Return [X, Y] of the center of cell containing provided text 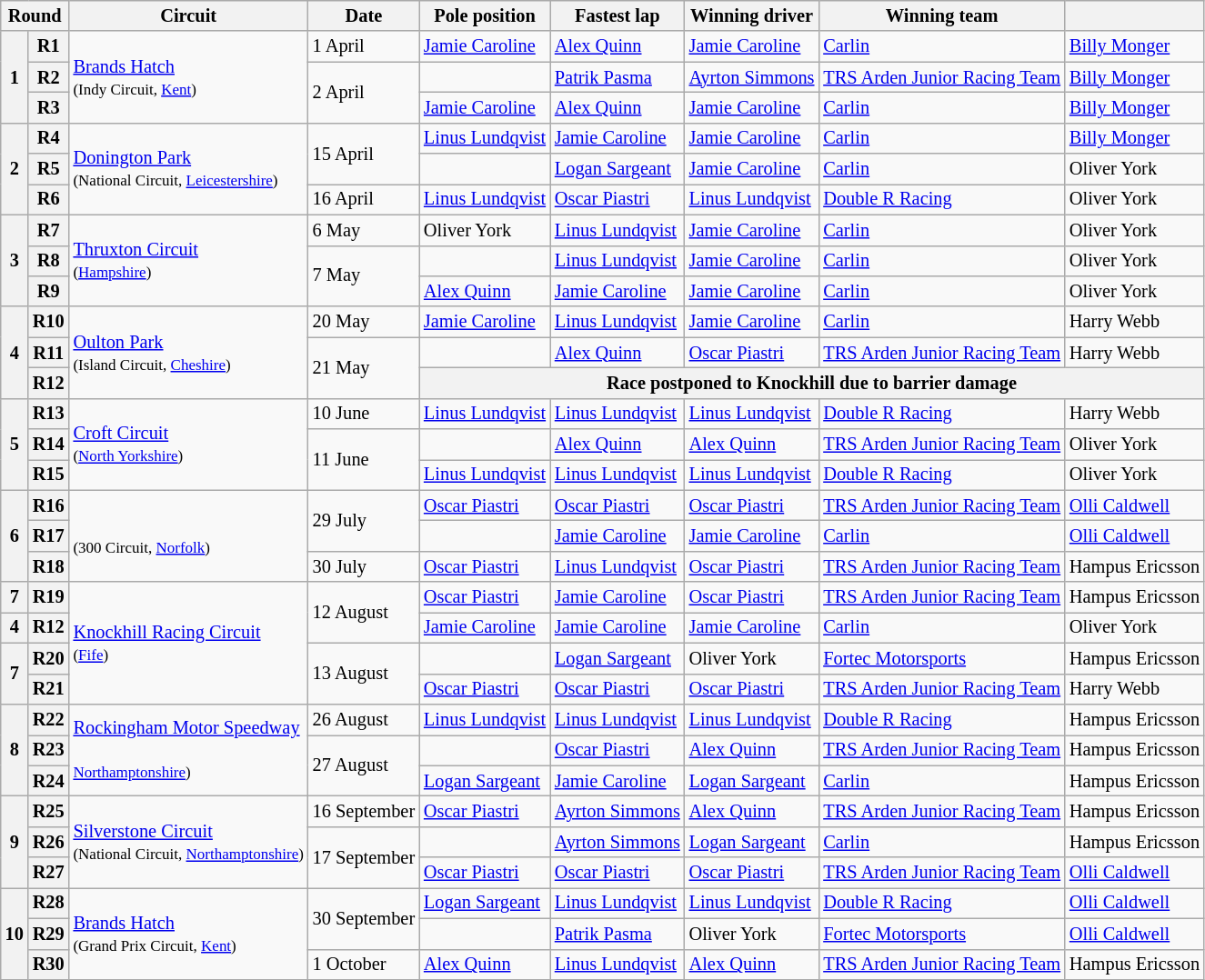
R22 [49, 719]
R5 [49, 169]
R1 [49, 46]
R15 [49, 475]
6 [15, 536]
30 September [364, 918]
R28 [49, 903]
R23 [49, 750]
R16 [49, 505]
R8 [49, 261]
R3 [49, 107]
11 June [364, 460]
9 [15, 842]
R19 [49, 597]
Fastest lap [618, 15]
R7 [49, 230]
12 August [364, 613]
Oulton Park(Island Circuit, Cheshire) [189, 353]
R2 [49, 77]
10 June [364, 414]
R20 [49, 658]
R18 [49, 566]
17 September [364, 856]
Thruxton Circuit(Hampshire) [189, 260]
20 May [364, 322]
27 August [364, 765]
Winning team [942, 15]
Circuit [189, 15]
29 July [364, 520]
13 August [364, 673]
2 April [364, 93]
3 [15, 260]
R29 [49, 934]
(300 Circuit, Norfolk) [189, 536]
R11 [49, 353]
Date [364, 15]
Pole position [485, 15]
1 October [364, 965]
R4 [49, 138]
8 [15, 749]
Donington Park(National Circuit, Leicestershire) [189, 169]
R14 [49, 445]
Rockingham Motor SpeedwayNorthamptonshire) [189, 749]
R13 [49, 414]
5 [15, 444]
R10 [49, 322]
R30 [49, 965]
Round [35, 15]
16 September [364, 811]
Silverstone Circuit(National Circuit, Northamptonshire) [189, 842]
R9 [49, 291]
R24 [49, 781]
1 [15, 76]
30 July [364, 566]
Knockhill Racing Circuit(Fife) [189, 644]
2 [15, 169]
Brands Hatch(Grand Prix Circuit, Kent) [189, 933]
R21 [49, 689]
R6 [49, 199]
R27 [49, 873]
Winning driver [752, 15]
10 [15, 933]
1 April [364, 46]
R17 [49, 535]
26 August [364, 719]
16 April [364, 199]
R26 [49, 842]
Race postponed to Knockhill due to barrier damage [811, 383]
Brands Hatch(Indy Circuit, Kent) [189, 76]
Croft Circuit(North Yorkshire) [189, 444]
R25 [49, 811]
7 May [364, 276]
15 April [364, 153]
6 May [364, 230]
21 May [364, 367]
